Output the (x, y) coordinate of the center of the cell containing the given text.  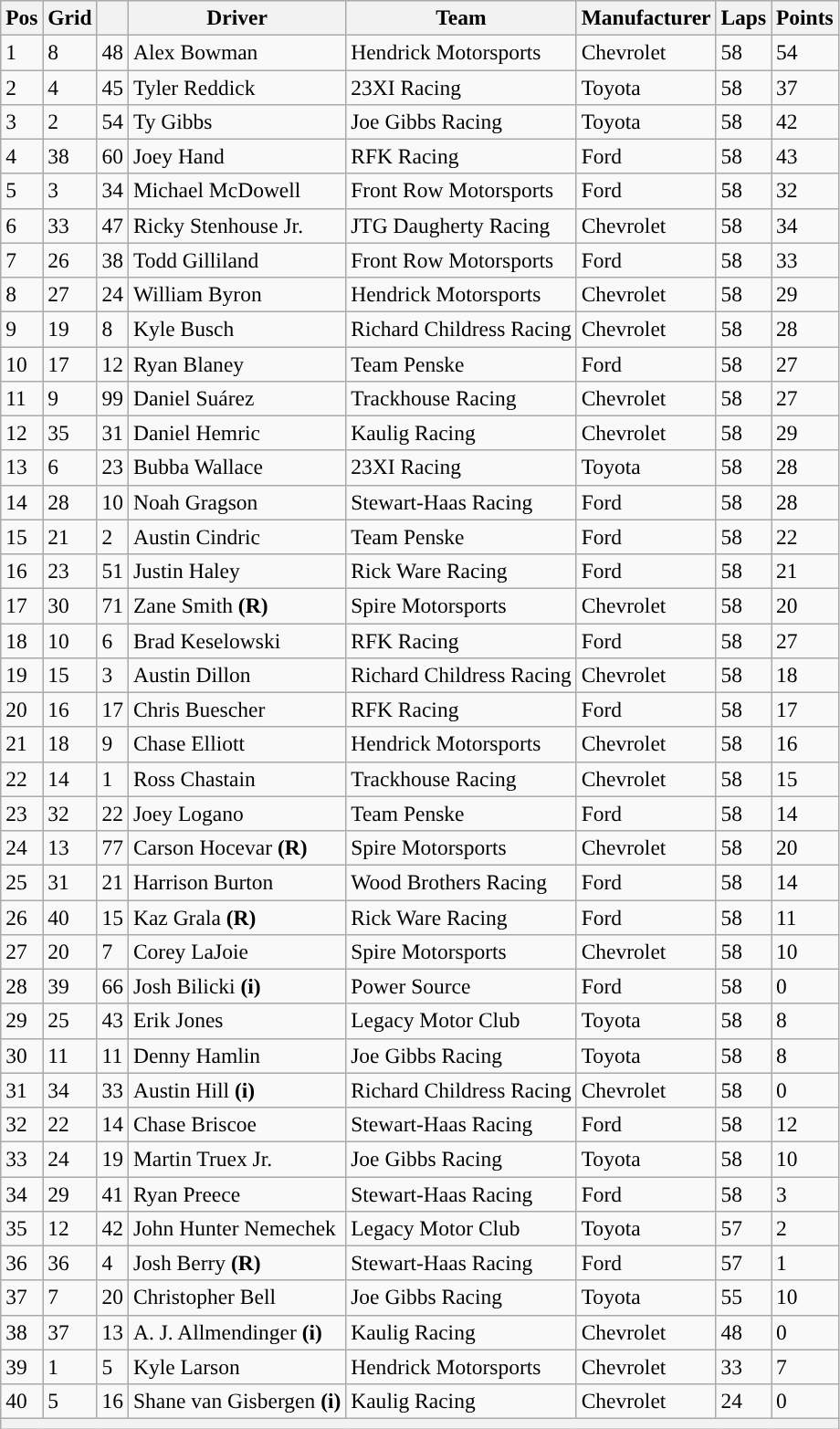
Power Source (461, 986)
Martin Truex Jr. (236, 1159)
Ryan Preece (236, 1193)
77 (112, 847)
Pos (22, 17)
Kaz Grala (R) (236, 917)
Alex Bowman (236, 52)
Brad Keselowski (236, 640)
Chase Briscoe (236, 1124)
Christopher Bell (236, 1298)
71 (112, 605)
Points (805, 17)
Grid (69, 17)
55 (743, 1298)
Carson Hocevar (R) (236, 847)
Corey LaJoie (236, 951)
Ricky Stenhouse Jr. (236, 226)
Bubba Wallace (236, 468)
Josh Berry (R) (236, 1263)
Harrison Burton (236, 882)
Denny Hamlin (236, 1056)
Joey Hand (236, 156)
Austin Hill (i) (236, 1090)
Team (461, 17)
Ross Chastain (236, 779)
60 (112, 156)
51 (112, 571)
Manufacturer (646, 17)
66 (112, 986)
47 (112, 226)
Noah Gragson (236, 502)
Laps (743, 17)
99 (112, 398)
Driver (236, 17)
Justin Haley (236, 571)
Austin Cindric (236, 537)
Josh Bilicki (i) (236, 986)
Kyle Busch (236, 329)
Erik Jones (236, 1021)
Todd Gilliland (236, 260)
41 (112, 1193)
Joey Logano (236, 814)
Tyler Reddick (236, 87)
John Hunter Nemechek (236, 1228)
Kyle Larson (236, 1367)
Ryan Blaney (236, 363)
Shane van Gisbergen (i) (236, 1401)
45 (112, 87)
Michael McDowell (236, 191)
Daniel Suárez (236, 398)
JTG Daugherty Racing (461, 226)
Chris Buescher (236, 709)
Ty Gibbs (236, 121)
Wood Brothers Racing (461, 882)
A. J. Allmendinger (i) (236, 1332)
Chase Elliott (236, 744)
Daniel Hemric (236, 433)
Zane Smith (R) (236, 605)
William Byron (236, 294)
Austin Dillon (236, 675)
